Determine the (X, Y) coordinate at the center of the cell enclosing the given text.  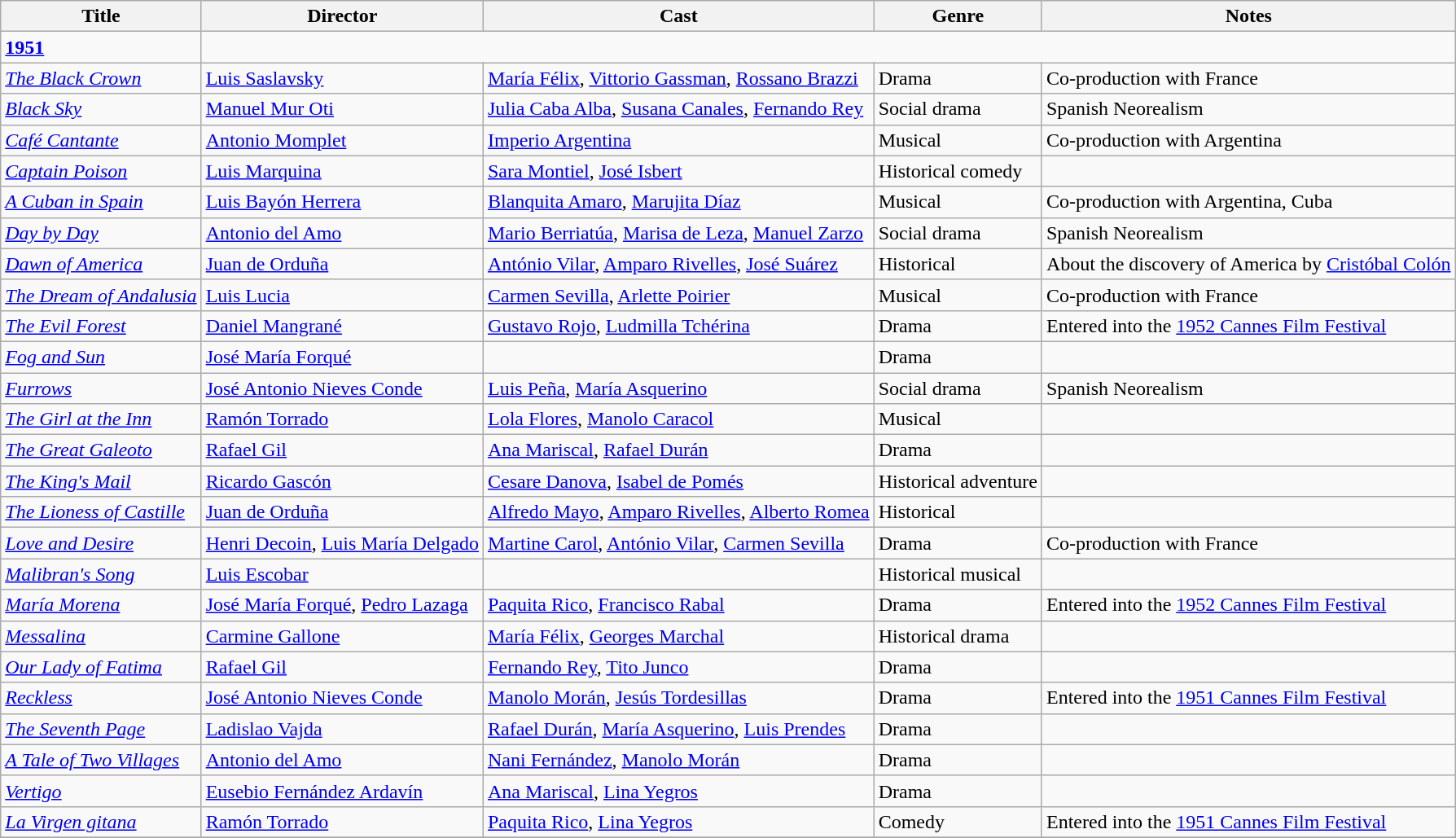
Luis Lucia (342, 295)
Rafael Durán, María Asquerino, Luis Prendes (678, 729)
Mario Berriatúa, Marisa de Leza, Manuel Zarzo (678, 233)
Manolo Morán, Jesús Tordesillas (678, 698)
La Virgen gitana (101, 822)
Ana Mariscal, Rafael Durán (678, 450)
Co-production with Argentina (1248, 140)
Nani Fernández, Manolo Morán (678, 760)
Julia Caba Alba, Susana Canales, Fernando Rey (678, 109)
The Lioness of Castille (101, 512)
Notes (1248, 16)
The Evil Forest (101, 326)
Fog and Sun (101, 357)
Paquita Rico, Lina Yegros (678, 822)
Henri Decoin, Luis María Delgado (342, 543)
José María Forqué, Pedro Lazaga (342, 605)
Historical drama (958, 636)
About the discovery of America by Cristóbal Colón (1248, 264)
Furrows (101, 388)
Title (101, 16)
Historical adventure (958, 481)
Paquita Rico, Francisco Rabal (678, 605)
1951 (101, 47)
The Seventh Page (101, 729)
Ricardo Gascón (342, 481)
The King's Mail (101, 481)
The Great Galeoto (101, 450)
Sara Montiel, José Isbert (678, 171)
The Black Crown (101, 78)
António Vilar, Amparo Rivelles, José Suárez (678, 264)
Dawn of America (101, 264)
Manuel Mur Oti (342, 109)
Day by Day (101, 233)
Blanquita Amaro, Marujita Díaz (678, 202)
Martine Carol, António Vilar, Carmen Sevilla (678, 543)
Vertigo (101, 791)
A Cuban in Spain (101, 202)
Captain Poison (101, 171)
Director (342, 16)
Ladislao Vajda (342, 729)
The Dream of Andalusia (101, 295)
Luis Peña, María Asquerino (678, 388)
José María Forqué (342, 357)
Co-production with Argentina, Cuba (1248, 202)
Daniel Mangrané (342, 326)
Cast (678, 16)
Historical musical (958, 574)
Black Sky (101, 109)
Fernando Rey, Tito Junco (678, 667)
Alfredo Mayo, Amparo Rivelles, Alberto Romea (678, 512)
Gustavo Rojo, Ludmilla Tchérina (678, 326)
Messalina (101, 636)
A Tale of Two Villages (101, 760)
Café Cantante (101, 140)
Comedy (958, 822)
The Girl at the Inn (101, 419)
Historical comedy (958, 171)
Reckless (101, 698)
Cesare Danova, Isabel de Pomés (678, 481)
Antonio Momplet (342, 140)
Carmen Sevilla, Arlette Poirier (678, 295)
María Félix, Georges Marchal (678, 636)
Luis Escobar (342, 574)
Eusebio Fernández Ardavín (342, 791)
Luis Bayón Herrera (342, 202)
Imperio Argentina (678, 140)
Ana Mariscal, Lina Yegros (678, 791)
Carmine Gallone (342, 636)
Luis Marquina (342, 171)
María Morena (101, 605)
Luis Saslavsky (342, 78)
Genre (958, 16)
Our Lady of Fatima (101, 667)
María Félix, Vittorio Gassman, Rossano Brazzi (678, 78)
Malibran's Song (101, 574)
Lola Flores, Manolo Caracol (678, 419)
Love and Desire (101, 543)
